Capture the cell that displays the provided text and extract its [x, y] central coordinate. 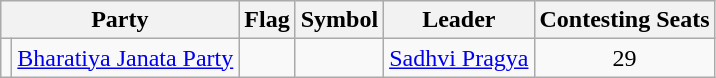
Leader [459, 20]
Symbol [339, 20]
Contesting Seats [624, 20]
Party [120, 20]
Flag [267, 20]
Sadhvi Pragya [459, 58]
29 [624, 58]
Bharatiya Janata Party [126, 58]
